Return the (x, y) coordinate for the center point of the cell that contains the specified text.  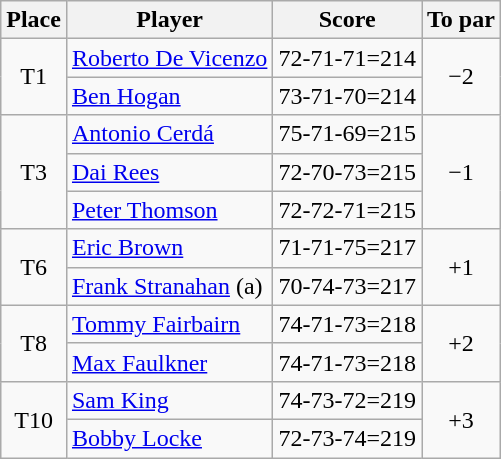
74-73-72=219 (348, 400)
72-70-73=215 (348, 172)
Tommy Fairbairn (169, 324)
Eric Brown (169, 248)
+3 (462, 419)
Place (34, 20)
T6 (34, 267)
Bobby Locke (169, 438)
Roberto De Vicenzo (169, 58)
To par (462, 20)
Antonio Cerdá (169, 134)
73-71-70=214 (348, 96)
Score (348, 20)
71-71-75=217 (348, 248)
T1 (34, 77)
Dai Rees (169, 172)
−1 (462, 172)
72-73-74=219 (348, 438)
+1 (462, 267)
72-71-71=214 (348, 58)
Peter Thomson (169, 210)
Ben Hogan (169, 96)
+2 (462, 343)
T8 (34, 343)
Frank Stranahan (a) (169, 286)
−2 (462, 77)
Max Faulkner (169, 362)
75-71-69=215 (348, 134)
T3 (34, 172)
70-74-73=217 (348, 286)
Sam King (169, 400)
T10 (34, 419)
Player (169, 20)
72-72-71=215 (348, 210)
